Scan for the cell matching the given text and deliver its (X, Y) coordinate at center. 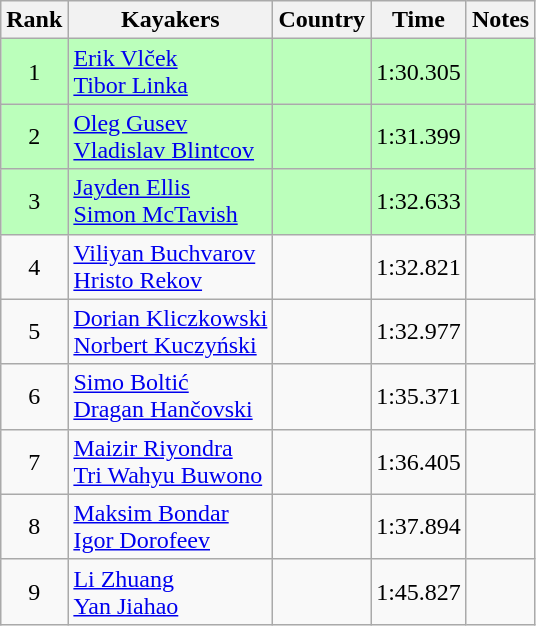
7 (34, 462)
3 (34, 202)
Oleg GusevVladislav Blintcov (170, 136)
4 (34, 266)
1:31.399 (419, 136)
Erik VlčekTibor Linka (170, 72)
2 (34, 136)
1:45.827 (419, 592)
Jayden EllisSimon McTavish (170, 202)
Country (322, 20)
Maizir RiyondraTri Wahyu Buwono (170, 462)
Viliyan BuchvarovHristo Rekov (170, 266)
Maksim BondarIgor Dorofeev (170, 526)
1:32.977 (419, 332)
8 (34, 526)
1 (34, 72)
1:36.405 (419, 462)
Dorian KliczkowskiNorbert Kuczyński (170, 332)
9 (34, 592)
Simo BoltićDragan Hančovski (170, 396)
1:32.633 (419, 202)
Li ZhuangYan Jiahao (170, 592)
1:32.821 (419, 266)
Kayakers (170, 20)
1:30.305 (419, 72)
Time (419, 20)
Notes (500, 20)
5 (34, 332)
1:37.894 (419, 526)
6 (34, 396)
Rank (34, 20)
1:35.371 (419, 396)
